Determine the (X, Y) coordinate at the center of the cell enclosing the given text.  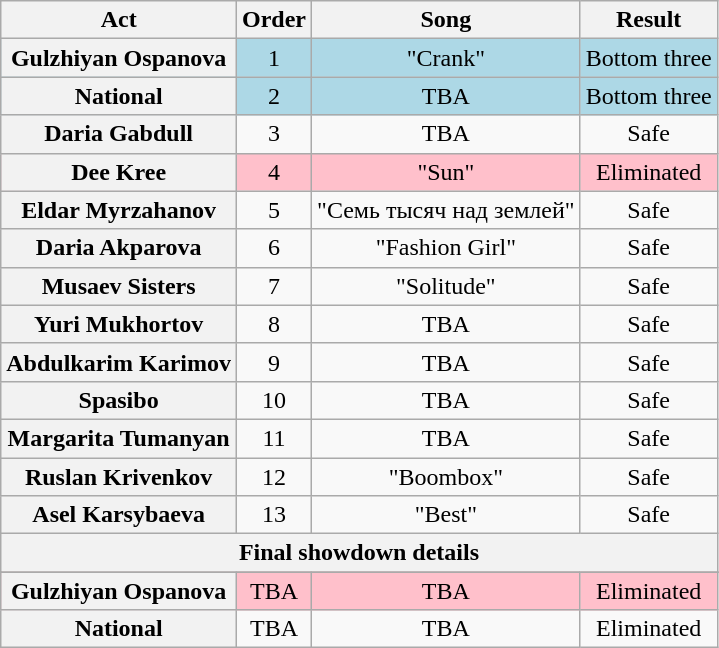
"Crank" (446, 58)
Dee Kree (119, 172)
8 (274, 324)
Yuri Mukhortov (119, 324)
3 (274, 134)
"Sun" (446, 172)
9 (274, 362)
"Fashion Girl" (446, 248)
Musaev Sisters (119, 286)
7 (274, 286)
10 (274, 400)
4 (274, 172)
Song (446, 20)
Final showdown details (359, 553)
"Solitude" (446, 286)
Order (274, 20)
"Boombox" (446, 477)
5 (274, 210)
Eldar Myrzahanov (119, 210)
12 (274, 477)
1 (274, 58)
"Семь тысяч над землей" (446, 210)
13 (274, 515)
Daria Gabdull (119, 134)
Abdulkarim Karimov (119, 362)
Result (648, 20)
11 (274, 438)
Ruslan Krivenkov (119, 477)
Daria Akparova (119, 248)
Margarita Tumanyan (119, 438)
Act (119, 20)
2 (274, 96)
Asel Karsybaeva (119, 515)
Spasibo (119, 400)
6 (274, 248)
"Best" (446, 515)
